Extract the [x, y] coordinate from the center of the cell holding the provided text.  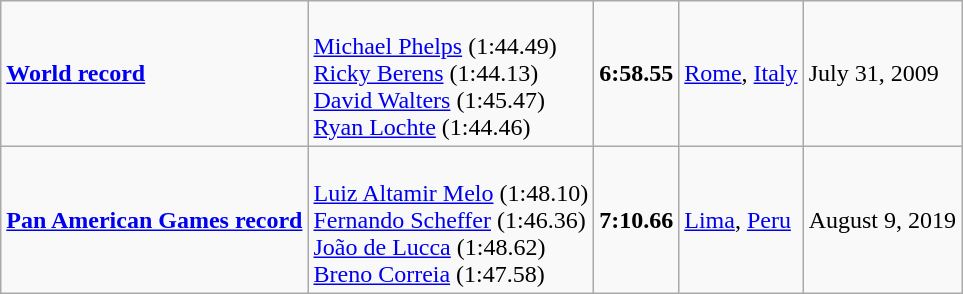
Lima, Peru [741, 220]
Luiz Altamir Melo (1:48.10)Fernando Scheffer (1:46.36)João de Lucca (1:48.62)Breno Correia (1:47.58) [451, 220]
World record [154, 74]
Pan American Games record [154, 220]
August 9, 2019 [882, 220]
July 31, 2009 [882, 74]
Rome, Italy [741, 74]
Michael Phelps (1:44.49)Ricky Berens (1:44.13)David Walters (1:45.47)Ryan Lochte (1:44.46) [451, 74]
6:58.55 [636, 74]
7:10.66 [636, 220]
